Extract the [x, y] coordinate from the center of the cell holding the provided text.  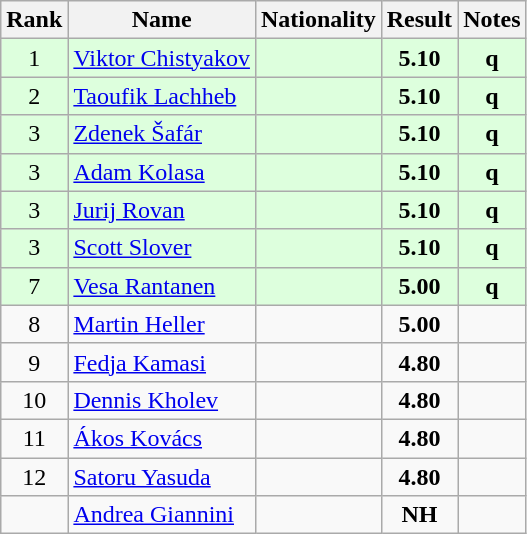
Andrea Giannini [162, 515]
Satoru Yasuda [162, 477]
Vesa Rantanen [162, 286]
Dennis Kholev [162, 400]
Zdenek Šafár [162, 134]
Rank [34, 20]
Viktor Chistyakov [162, 58]
11 [34, 438]
Martin Heller [162, 324]
2 [34, 96]
Name [162, 20]
Result [419, 20]
10 [34, 400]
Scott Slover [162, 248]
1 [34, 58]
Jurij Rovan [162, 210]
Notes [492, 20]
Adam Kolasa [162, 172]
NH [419, 515]
Nationality [318, 20]
9 [34, 362]
8 [34, 324]
7 [34, 286]
Taoufik Lachheb [162, 96]
Ákos Kovács [162, 438]
12 [34, 477]
Fedja Kamasi [162, 362]
